Return (x, y) of the center of cell containing provided text 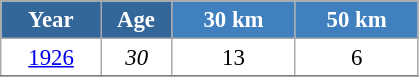
50 km (356, 20)
30 km (234, 20)
Age (136, 20)
1926 (52, 58)
30 (136, 58)
13 (234, 58)
Year (52, 20)
6 (356, 58)
